Locate the cell with the specified text and output its (X, Y) center coordinate. 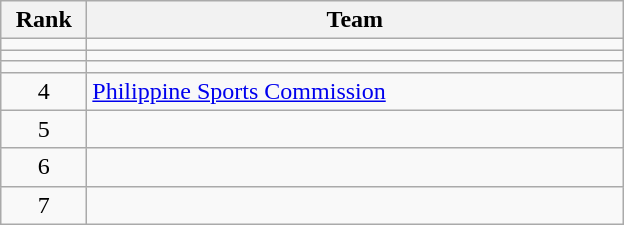
Rank (44, 20)
7 (44, 205)
Philippine Sports Commission (355, 91)
6 (44, 167)
Team (355, 20)
5 (44, 129)
4 (44, 91)
